Detect which cell encompasses the target text, then output its [X, Y] center coordinate. 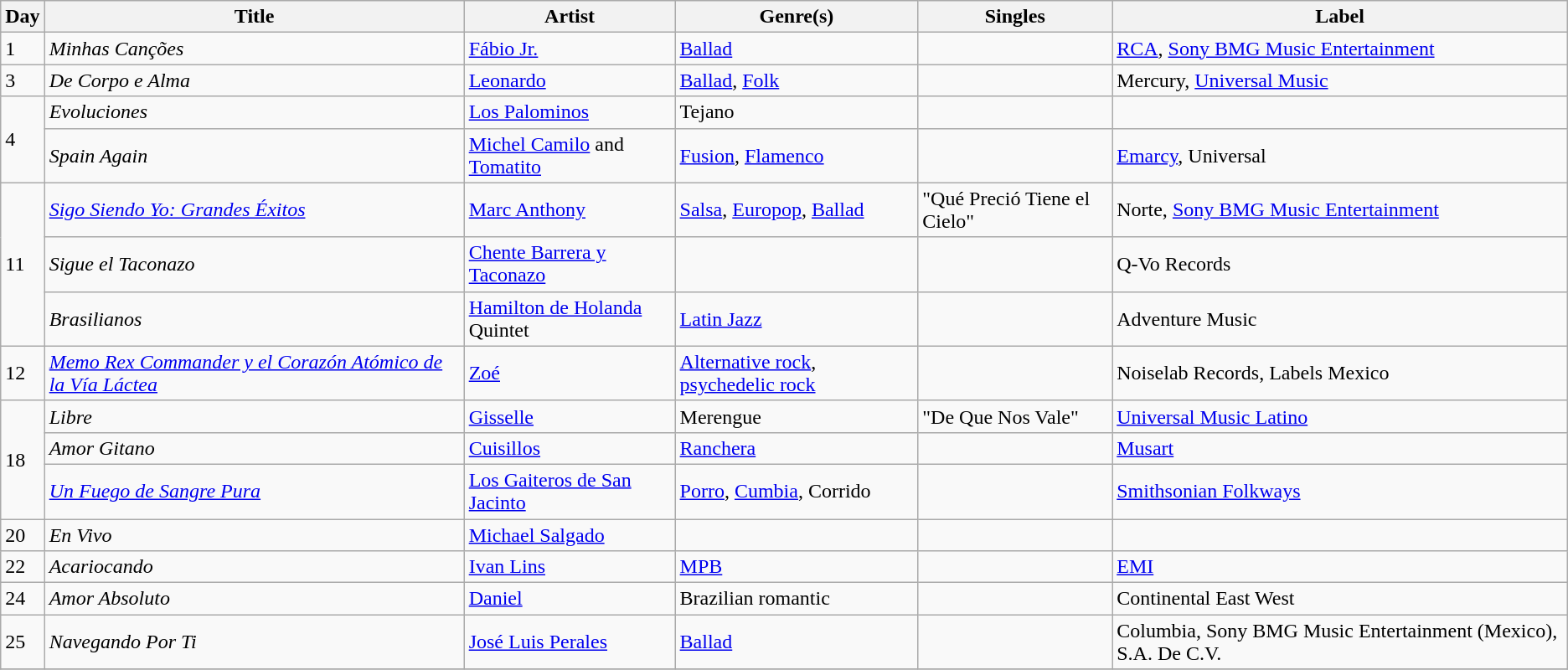
20 [23, 535]
Genre(s) [797, 17]
Ivan Lins [570, 567]
Amor Absoluto [255, 599]
25 [23, 642]
Brazilian romantic [797, 599]
Smithsonian Folkways [1340, 491]
Gisselle [570, 416]
Daniel [570, 599]
Adventure Music [1340, 318]
Fábio Jr. [570, 49]
Sigo Siendo Yo: Grandes Éxitos [255, 209]
Q-Vo Records [1340, 265]
Spain Again [255, 156]
En Vivo [255, 535]
Amor Gitano [255, 448]
Evoluciones [255, 112]
"De Que Nos Vale" [1015, 416]
Musart [1340, 448]
Salsa, Europop, Ballad [797, 209]
Hamilton de Holanda Quintet [570, 318]
Universal Music Latino [1340, 416]
EMI [1340, 567]
Libre [255, 416]
22 [23, 567]
Los Gaiteros de San Jacinto [570, 491]
4 [23, 139]
18 [23, 459]
Ranchera [797, 448]
11 [23, 265]
Emarcy, Universal [1340, 156]
Marc Anthony [570, 209]
Porro, Cumbia, Corrido [797, 491]
24 [23, 599]
Norte, Sony BMG Music Entertainment [1340, 209]
José Luis Perales [570, 642]
Latin Jazz [797, 318]
Un Fuego de Sangre Pura [255, 491]
3 [23, 80]
MPB [797, 567]
Michael Salgado [570, 535]
Sigue el Taconazo [255, 265]
Merengue [797, 416]
RCA, Sony BMG Music Entertainment [1340, 49]
Artist [570, 17]
Zoé [570, 374]
Memo Rex Commander y el Corazón Atómico de la Vía Láctea [255, 374]
Fusion, Flamenco [797, 156]
"Qué Preció Tiene el Cielo" [1015, 209]
1 [23, 49]
Label [1340, 17]
Day [23, 17]
Los Palominos [570, 112]
De Corpo e Alma [255, 80]
Cuisillos [570, 448]
Noiselab Records, Labels Mexico [1340, 374]
Acariocando [255, 567]
Ballad, Folk [797, 80]
Continental East West [1340, 599]
Singles [1015, 17]
Minhas Canções [255, 49]
Tejano [797, 112]
Columbia, Sony BMG Music Entertainment (Mexico), S.A. De C.V. [1340, 642]
Brasilianos [255, 318]
Title [255, 17]
Michel Camilo and Tomatito [570, 156]
Leonardo [570, 80]
Alternative rock, psychedelic rock [797, 374]
Mercury, Universal Music [1340, 80]
12 [23, 374]
Chente Barrera y Taconazo [570, 265]
Navegando Por Ti [255, 642]
